Return the [x, y] coordinate for the center point of the cell that contains the specified text.  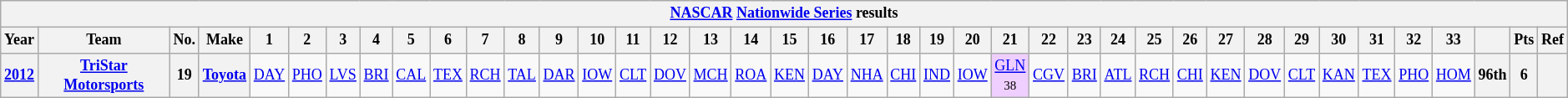
ROA [751, 75]
10 [598, 40]
KAN [1339, 75]
24 [1118, 40]
TAL [522, 75]
96th [1493, 75]
13 [711, 40]
17 [867, 40]
25 [1155, 40]
Ref [1553, 40]
MCH [711, 75]
Make [224, 40]
DAR [559, 75]
NASCAR Nationwide Series results [784, 13]
CAL [411, 75]
15 [790, 40]
4 [376, 40]
16 [827, 40]
32 [1414, 40]
23 [1084, 40]
2012 [20, 75]
8 [522, 40]
11 [633, 40]
14 [751, 40]
NHA [867, 75]
29 [1301, 40]
33 [1454, 40]
31 [1377, 40]
9 [559, 40]
IND [937, 75]
21 [1010, 40]
22 [1049, 40]
Pts [1525, 40]
27 [1226, 40]
Year [20, 40]
LVS [342, 75]
GLN38 [1010, 75]
3 [342, 40]
TriStar Motorsports [104, 75]
26 [1190, 40]
Toyota [224, 75]
12 [670, 40]
No. [184, 40]
Team [104, 40]
CGV [1049, 75]
20 [972, 40]
5 [411, 40]
ATL [1118, 75]
28 [1265, 40]
7 [485, 40]
18 [903, 40]
HOM [1454, 75]
30 [1339, 40]
1 [269, 40]
2 [307, 40]
